Find where the given text appears and provide that cell's center as (x, y) coordinate. 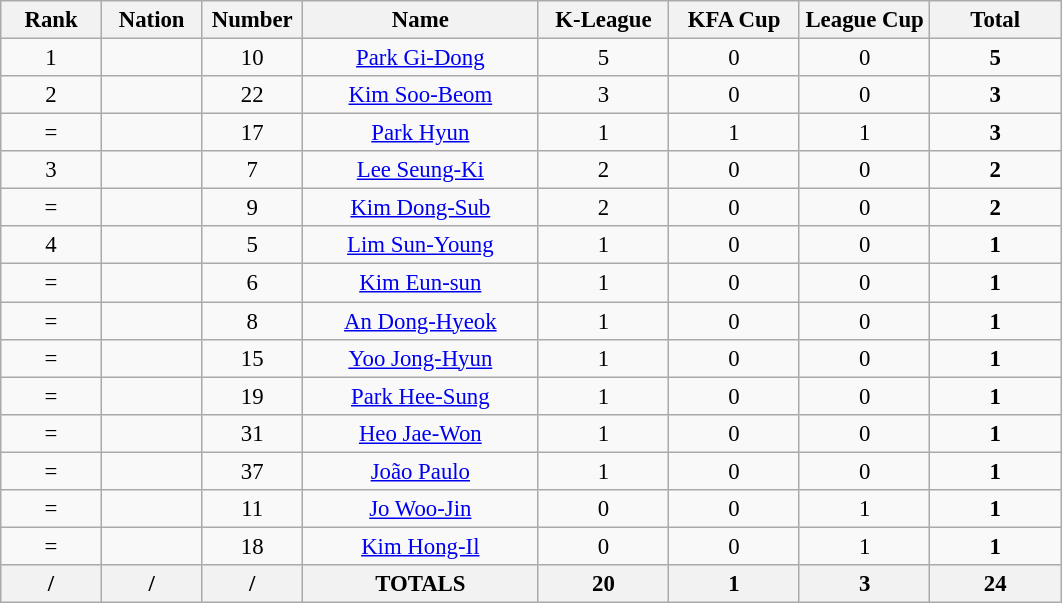
37 (252, 471)
4 (52, 245)
KFA Cup (734, 20)
17 (252, 133)
11 (252, 509)
João Paulo (421, 471)
Lee Seung-Ki (421, 170)
Kim Hong-Il (421, 546)
Kim Dong-Sub (421, 208)
18 (252, 546)
Number (252, 20)
7 (252, 170)
15 (252, 358)
9 (252, 208)
League Cup (864, 20)
Kim Eun-sun (421, 283)
22 (252, 95)
Jo Woo-Jin (421, 509)
20 (604, 584)
Total (996, 20)
31 (252, 433)
Heo Jae-Won (421, 433)
Nation (152, 20)
Lim Sun-Young (421, 245)
6 (252, 283)
8 (252, 321)
Rank (52, 20)
Yoo Jong-Hyun (421, 358)
Kim Soo-Beom (421, 95)
Park Gi-Dong (421, 58)
An Dong-Hyeok (421, 321)
Name (421, 20)
Park Hee-Sung (421, 396)
K-League (604, 20)
Park Hyun (421, 133)
19 (252, 396)
24 (996, 584)
TOTALS (421, 584)
10 (252, 58)
